Locate the cell with the specified text and output its (x, y) center coordinate. 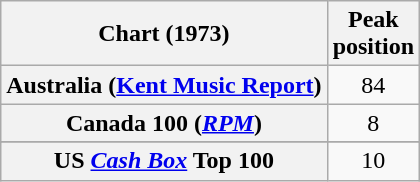
Peakposition (373, 34)
US Cash Box Top 100 (164, 161)
8 (373, 123)
84 (373, 85)
10 (373, 161)
Australia (Kent Music Report) (164, 85)
Chart (1973) (164, 34)
Canada 100 (RPM) (164, 123)
